Capture the cell that displays the provided text and extract its [X, Y] central coordinate. 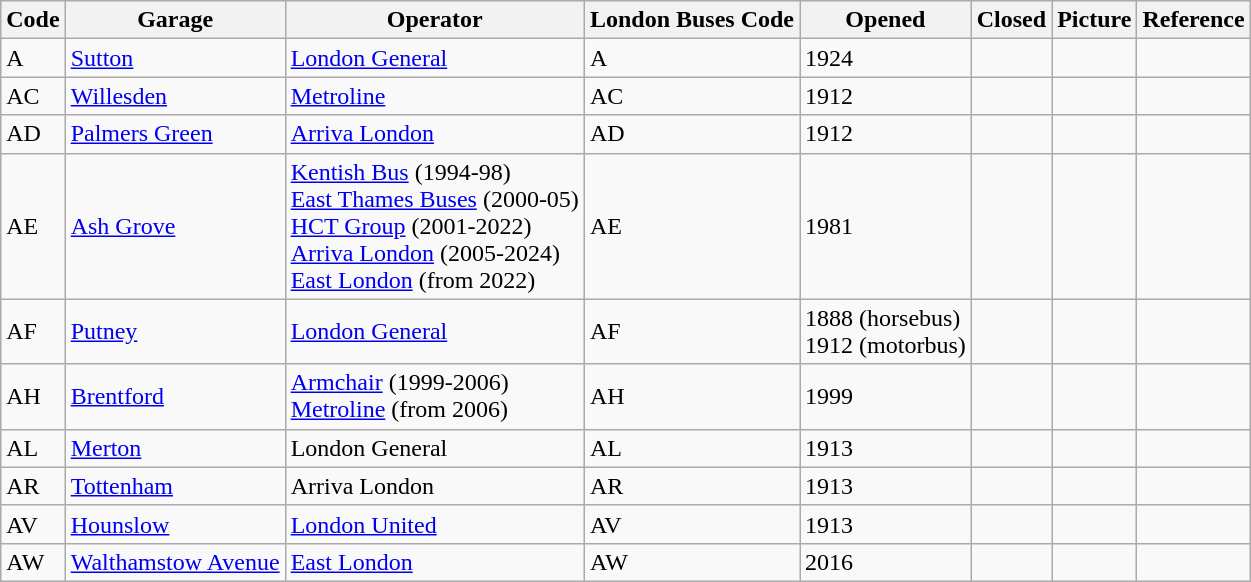
Palmers Green [175, 134]
East London [434, 562]
Metroline [434, 96]
Armchair (1999-2006)Metroline (from 2006) [434, 396]
Brentford [175, 396]
Tottenham [175, 486]
London United [434, 524]
Kentish Bus (1994-98)East Thames Buses (2000-05)HCT Group (2001-2022)Arriva London (2005-2024)East London (from 2022) [434, 226]
Picture [1094, 20]
Operator [434, 20]
Sutton [175, 58]
1981 [886, 226]
1924 [886, 58]
Walthamstow Avenue [175, 562]
Code [33, 20]
Opened [886, 20]
1999 [886, 396]
Closed [1011, 20]
1888 (horsebus)1912 (motorbus) [886, 332]
Willesden [175, 96]
2016 [886, 562]
Reference [1194, 20]
Hounslow [175, 524]
London Buses Code [692, 20]
Merton [175, 448]
Ash Grove [175, 226]
Putney [175, 332]
Garage [175, 20]
